Pinpoint the cell where the given text exists, returning its [x, y] midpoint coordinate. 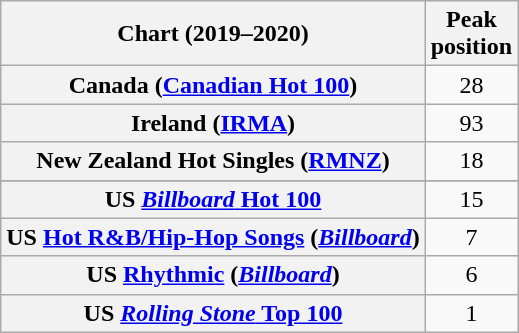
US Rolling Stone Top 100 [213, 313]
Chart (2019–2020) [213, 34]
6 [471, 275]
Peakposition [471, 34]
28 [471, 85]
Canada (Canadian Hot 100) [213, 85]
7 [471, 237]
1 [471, 313]
15 [471, 199]
93 [471, 123]
US Rhythmic (Billboard) [213, 275]
New Zealand Hot Singles (RMNZ) [213, 161]
Ireland (IRMA) [213, 123]
US Hot R&B/Hip-Hop Songs (Billboard) [213, 237]
18 [471, 161]
US Billboard Hot 100 [213, 199]
